For the text-containing cell, return its midpoint in (x, y) coordinate format. 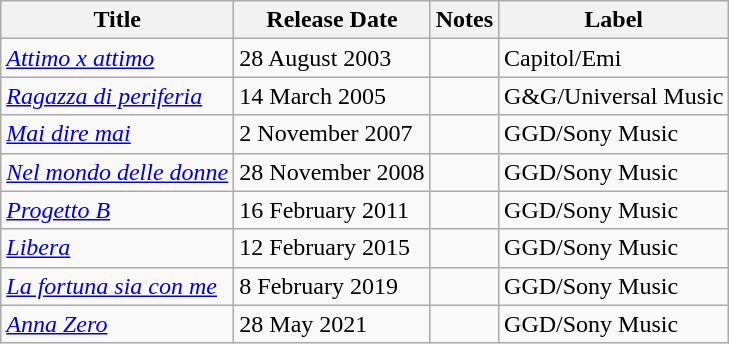
28 November 2008 (332, 172)
14 March 2005 (332, 96)
12 February 2015 (332, 248)
Nel mondo delle donne (118, 172)
G&G/Universal Music (614, 96)
Title (118, 20)
2 November 2007 (332, 134)
Notes (464, 20)
Mai dire mai (118, 134)
Anna Zero (118, 324)
8 February 2019 (332, 286)
16 February 2011 (332, 210)
La fortuna sia con me (118, 286)
Label (614, 20)
Libera (118, 248)
28 August 2003 (332, 58)
Release Date (332, 20)
Capitol/Emi (614, 58)
28 May 2021 (332, 324)
Progetto B (118, 210)
Ragazza di periferia (118, 96)
Attimo x attimo (118, 58)
